Extract the [X, Y] coordinate from the center of the cell holding the provided text.  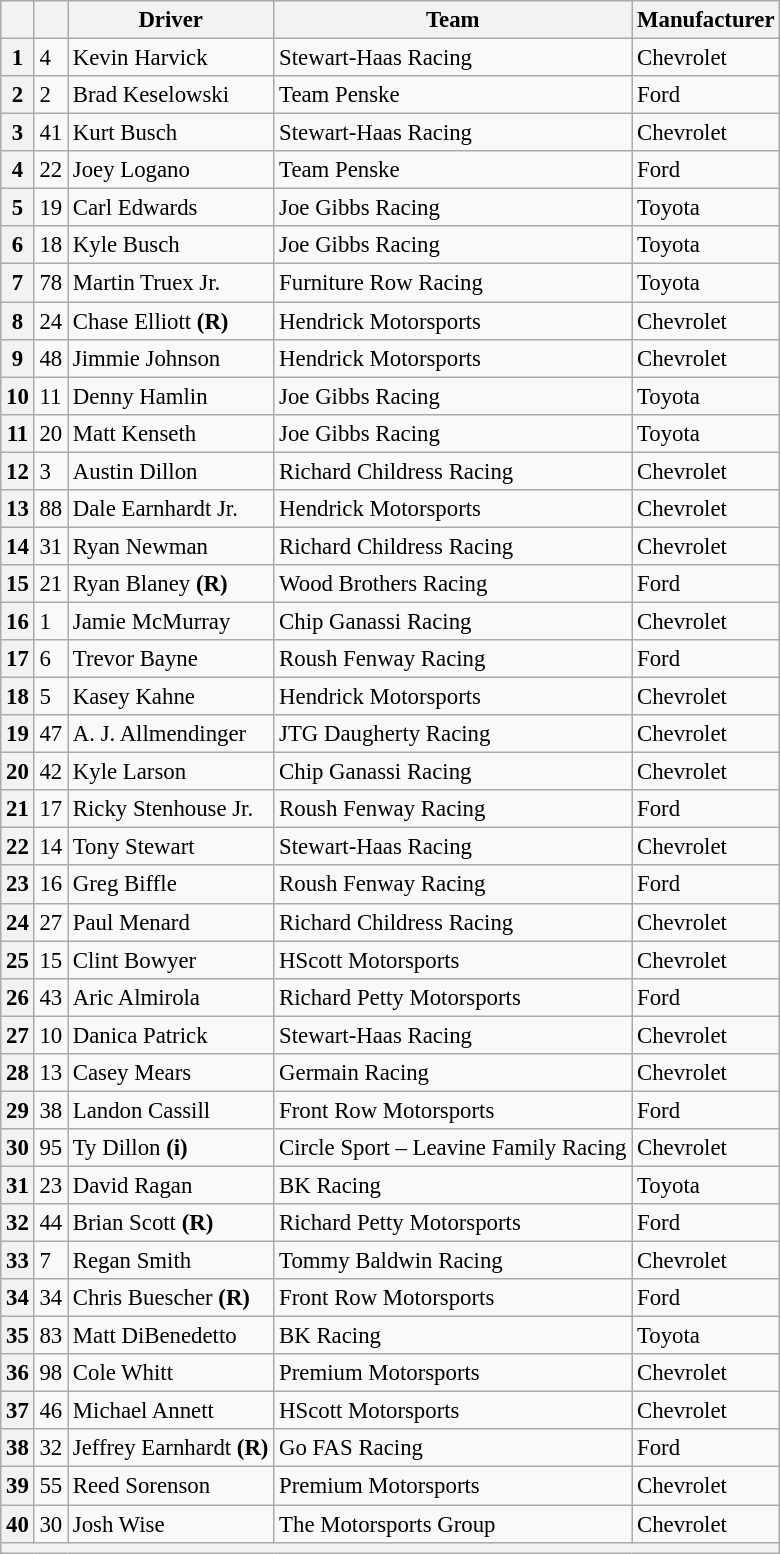
36 [18, 1373]
Jimmie Johnson [171, 358]
Martin Truex Jr. [171, 283]
Cole Whitt [171, 1373]
Ryan Newman [171, 546]
Driver [171, 20]
Kurt Busch [171, 133]
David Ragan [171, 1185]
78 [50, 283]
Circle Sport – Leavine Family Racing [453, 1148]
40 [18, 1524]
Landon Cassill [171, 1110]
37 [18, 1411]
Chase Elliott (R) [171, 321]
Team [453, 20]
Jamie McMurray [171, 621]
Michael Annett [171, 1411]
Matt DiBenedetto [171, 1336]
Kevin Harvick [171, 58]
Kasey Kahne [171, 697]
Germain Racing [453, 1073]
Matt Kenseth [171, 433]
Manufacturer [706, 20]
Casey Mears [171, 1073]
Paul Menard [171, 922]
Furniture Row Racing [453, 283]
46 [50, 1411]
Kyle Busch [171, 245]
39 [18, 1486]
Brian Scott (R) [171, 1223]
Carl Edwards [171, 208]
33 [18, 1261]
29 [18, 1110]
Trevor Bayne [171, 659]
Jeffrey Earnhardt (R) [171, 1449]
9 [18, 358]
A. J. Allmendinger [171, 734]
Josh Wise [171, 1524]
Ty Dillon (i) [171, 1148]
JTG Daugherty Racing [453, 734]
The Motorsports Group [453, 1524]
43 [50, 997]
12 [18, 471]
Joey Logano [171, 170]
35 [18, 1336]
Clint Bowyer [171, 960]
47 [50, 734]
55 [50, 1486]
Wood Brothers Racing [453, 584]
44 [50, 1223]
Go FAS Racing [453, 1449]
Kyle Larson [171, 772]
Aric Almirola [171, 997]
Greg Biffle [171, 885]
Regan Smith [171, 1261]
42 [50, 772]
Danica Patrick [171, 1035]
Tony Stewart [171, 847]
83 [50, 1336]
Ryan Blaney (R) [171, 584]
26 [18, 997]
Ricky Stenhouse Jr. [171, 809]
48 [50, 358]
8 [18, 321]
Reed Sorenson [171, 1486]
Denny Hamlin [171, 396]
98 [50, 1373]
Austin Dillon [171, 471]
95 [50, 1148]
28 [18, 1073]
Tommy Baldwin Racing [453, 1261]
Brad Keselowski [171, 95]
Dale Earnhardt Jr. [171, 509]
41 [50, 133]
Chris Buescher (R) [171, 1298]
88 [50, 509]
25 [18, 960]
